For the text-containing cell, return its midpoint in [X, Y] coordinate format. 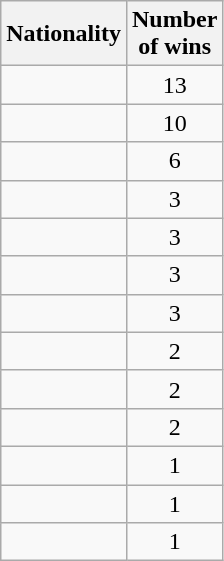
Nationality [64, 34]
6 [174, 161]
Numberof wins [174, 34]
13 [174, 85]
10 [174, 123]
